Search for the cell housing the specified text and yield its (X, Y) center coordinate. 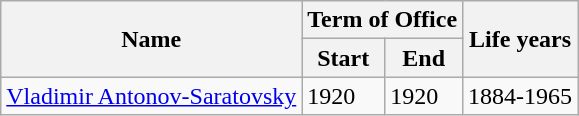
End (424, 58)
1884-1965 (520, 96)
Vladimir Antonov-Saratovsky (152, 96)
Life years (520, 39)
Name (152, 39)
Start (344, 58)
Term of Office (382, 20)
